Locate the cell with the specified text and output its (X, Y) center coordinate. 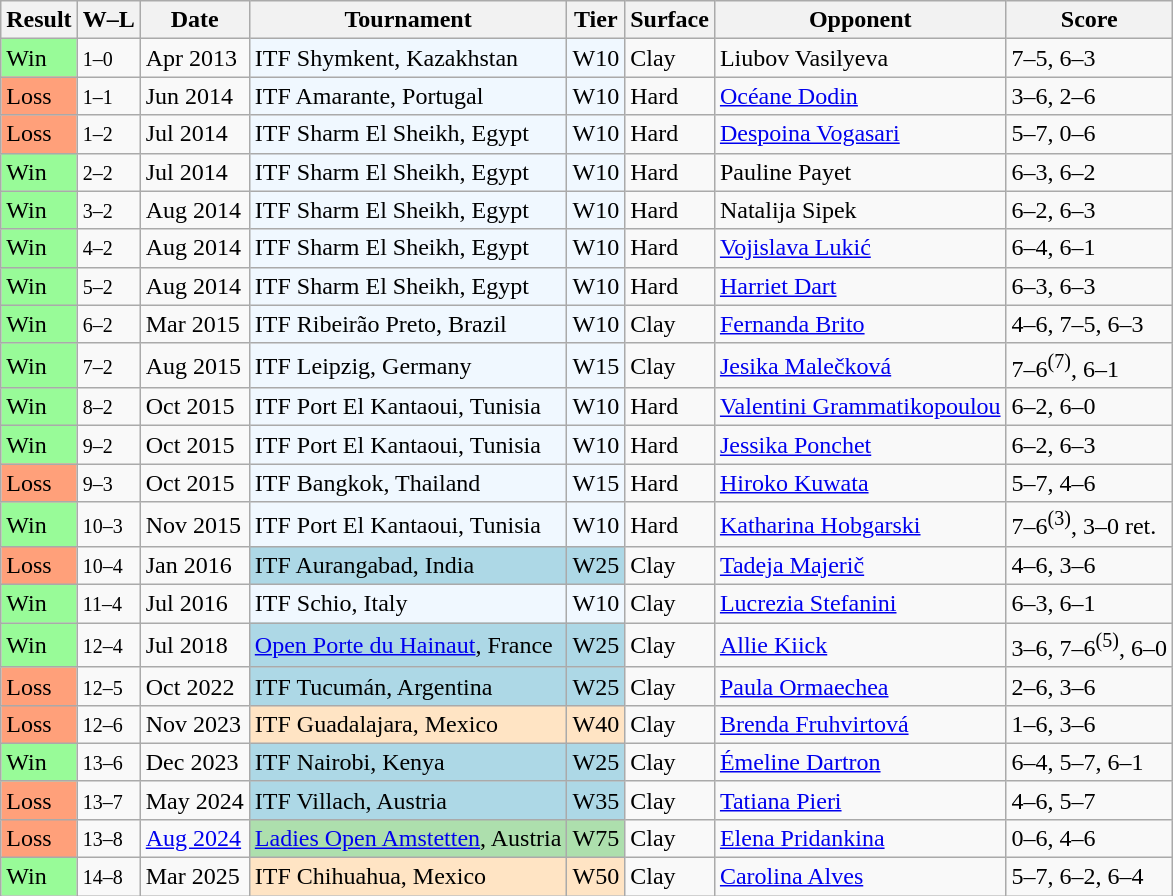
Katharina Hobgarski (860, 524)
Lucrezia Stefanini (860, 604)
ITF Shymkent, Kazakhstan (408, 58)
3–6, 7–6(5), 6–0 (1089, 646)
4–2 (108, 248)
Oct 2022 (194, 686)
Aug 2015 (194, 366)
1–6, 3–6 (1089, 724)
13–7 (108, 800)
Jan 2016 (194, 566)
7–6(3), 3–0 ret. (1089, 524)
Despoina Vogasari (860, 134)
Elena Pridankina (860, 839)
Vojislava Lukić (860, 248)
11–4 (108, 604)
10–3 (108, 524)
Apr 2013 (194, 58)
Tournament (408, 20)
Jesika Malečková (860, 366)
Surface (670, 20)
W35 (596, 800)
Nov 2023 (194, 724)
Mar 2015 (194, 324)
ITF Chihuahua, Mexico (408, 877)
6–3, 6–1 (1089, 604)
ITF Guadalajara, Mexico (408, 724)
Dec 2023 (194, 762)
Ladies Open Amstetten, Austria (408, 839)
ITF Amarante, Portugal (408, 96)
Océane Dodin (860, 96)
Opponent (860, 20)
6–2, 6–0 (1089, 407)
Liubov Vasilyeva (860, 58)
5–2 (108, 286)
6–3, 6–2 (1089, 172)
ITF Tucumán, Argentina (408, 686)
Fernanda Brito (860, 324)
5–7, 6–2, 6–4 (1089, 877)
Paula Ormaechea (860, 686)
4–6, 5–7 (1089, 800)
3–2 (108, 210)
Mar 2025 (194, 877)
ITF Schio, Italy (408, 604)
10–4 (108, 566)
6–3, 6–3 (1089, 286)
Pauline Payet (860, 172)
Brenda Fruhvirtová (860, 724)
ITF Bangkok, Thailand (408, 483)
Result (39, 20)
1–2 (108, 134)
14–8 (108, 877)
13–8 (108, 839)
2–6, 3–6 (1089, 686)
Open Porte du Hainaut, France (408, 646)
7–2 (108, 366)
6–2 (108, 324)
0–6, 4–6 (1089, 839)
Jessika Ponchet (860, 445)
1–0 (108, 58)
Date (194, 20)
ITF Nairobi, Kenya (408, 762)
Harriet Dart (860, 286)
ITF Ribeirão Preto, Brazil (408, 324)
4–6, 7–5, 6–3 (1089, 324)
May 2024 (194, 800)
Jun 2014 (194, 96)
3–6, 2–6 (1089, 96)
Carolina Alves (860, 877)
5–7, 4–6 (1089, 483)
W75 (596, 839)
Aug 2024 (194, 839)
Jul 2016 (194, 604)
6–4, 6–1 (1089, 248)
7–5, 6–3 (1089, 58)
1–1 (108, 96)
Tier (596, 20)
13–6 (108, 762)
6–4, 5–7, 6–1 (1089, 762)
Tatiana Pieri (860, 800)
Nov 2015 (194, 524)
ITF Aurangabad, India (408, 566)
9–3 (108, 483)
W50 (596, 877)
Score (1089, 20)
7–6(7), 6–1 (1089, 366)
2–2 (108, 172)
Tadeja Majerič (860, 566)
8–2 (108, 407)
ITF Leipzig, Germany (408, 366)
4–6, 3–6 (1089, 566)
Jul 2018 (194, 646)
ITF Villach, Austria (408, 800)
9–2 (108, 445)
12–4 (108, 646)
W40 (596, 724)
5–7, 0–6 (1089, 134)
Émeline Dartron (860, 762)
Valentini Grammatikopoulou (860, 407)
12–6 (108, 724)
Allie Kiick (860, 646)
12–5 (108, 686)
Natalija Sipek (860, 210)
W–L (108, 20)
Hiroko Kuwata (860, 483)
